From the cell containing the given text, extract its center point as [X, Y] coordinate. 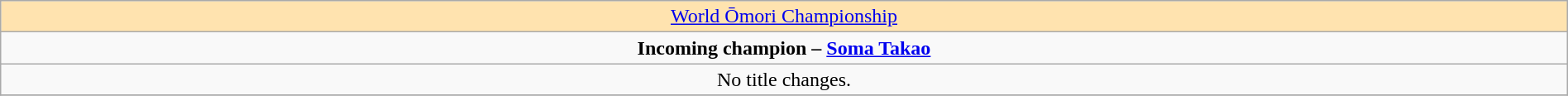
No title changes. [784, 79]
Incoming champion – Soma Takao [784, 48]
World Ōmori Championship [784, 17]
